Determine the (x, y) coordinate at the center of the cell enclosing the given text.  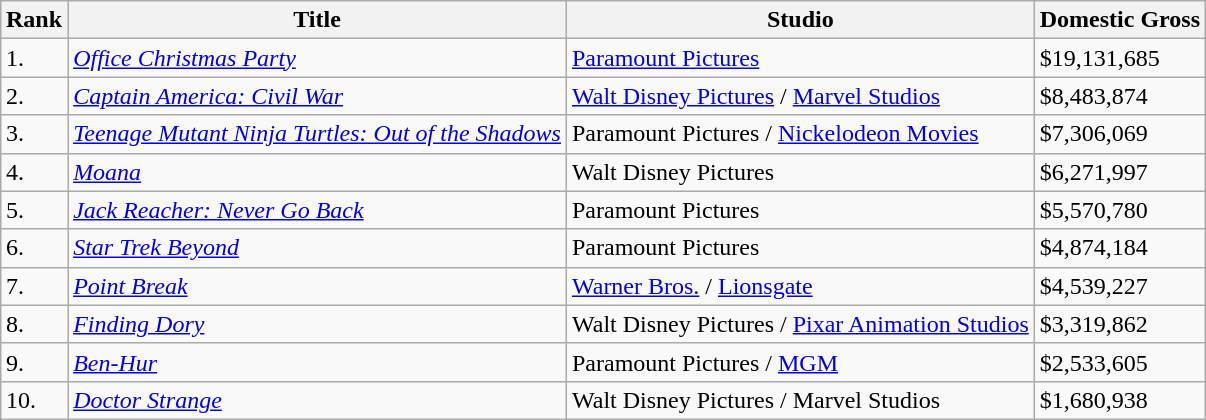
$4,539,227 (1120, 286)
Jack Reacher: Never Go Back (318, 210)
Moana (318, 172)
Domestic Gross (1120, 20)
Point Break (318, 286)
Doctor Strange (318, 400)
Title (318, 20)
7. (34, 286)
Walt Disney Pictures / Pixar Animation Studios (800, 324)
5. (34, 210)
2. (34, 96)
$4,874,184 (1120, 248)
Captain America: Civil War (318, 96)
Office Christmas Party (318, 58)
Finding Dory (318, 324)
1. (34, 58)
9. (34, 362)
Ben-Hur (318, 362)
Walt Disney Pictures (800, 172)
$8,483,874 (1120, 96)
$7,306,069 (1120, 134)
Teenage Mutant Ninja Turtles: Out of the Shadows (318, 134)
Warner Bros. / Lionsgate (800, 286)
$3,319,862 (1120, 324)
$5,570,780 (1120, 210)
Paramount Pictures / Nickelodeon Movies (800, 134)
Star Trek Beyond (318, 248)
$1,680,938 (1120, 400)
10. (34, 400)
Paramount Pictures / MGM (800, 362)
$19,131,685 (1120, 58)
$6,271,997 (1120, 172)
8. (34, 324)
Studio (800, 20)
$2,533,605 (1120, 362)
3. (34, 134)
4. (34, 172)
Rank (34, 20)
6. (34, 248)
